Search for the cell housing the specified text and yield its (X, Y) center coordinate. 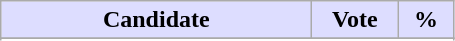
Vote (355, 20)
Candidate (156, 20)
% (426, 20)
